Locate the cell with the specified text and output its (X, Y) center coordinate. 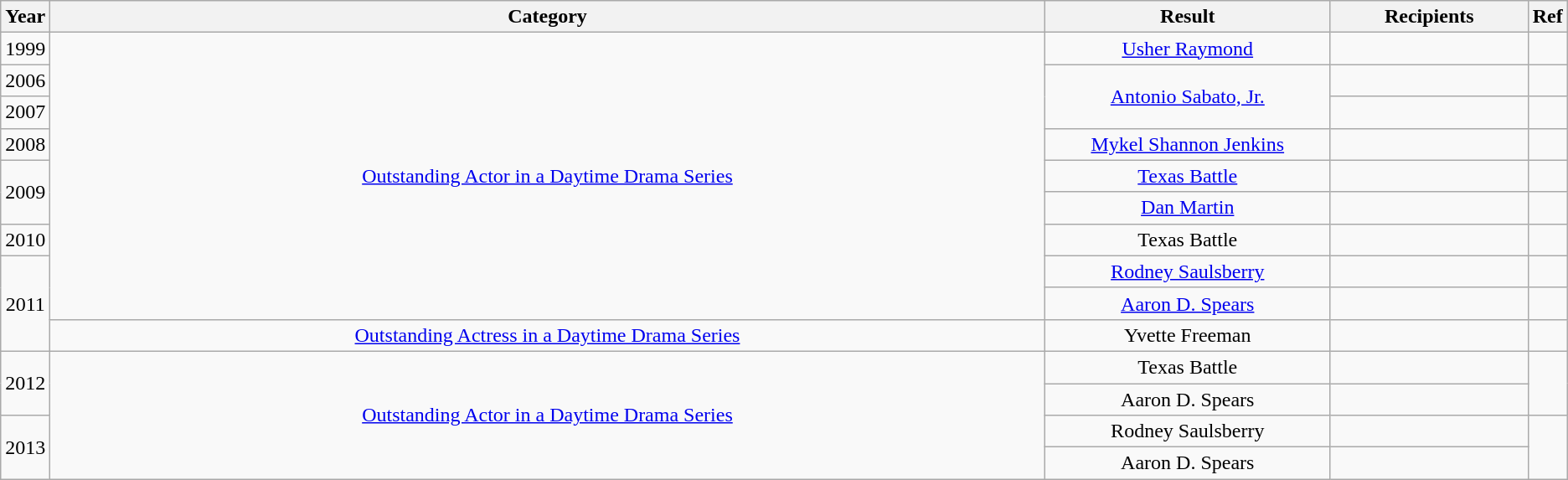
2009 (25, 192)
2008 (25, 144)
Yvette Freeman (1188, 335)
2007 (25, 112)
Usher Raymond (1188, 49)
2013 (25, 447)
Result (1188, 17)
Outstanding Actress in a Daytime Drama Series (548, 335)
1999 (25, 49)
Antonio Sabato, Jr. (1188, 96)
Recipients (1429, 17)
2011 (25, 303)
Category (548, 17)
2006 (25, 80)
2012 (25, 383)
Year (25, 17)
Ref (1548, 17)
2010 (25, 240)
Dan Martin (1188, 208)
Mykel Shannon Jenkins (1188, 144)
